Capture the cell that displays the provided text and extract its [x, y] central coordinate. 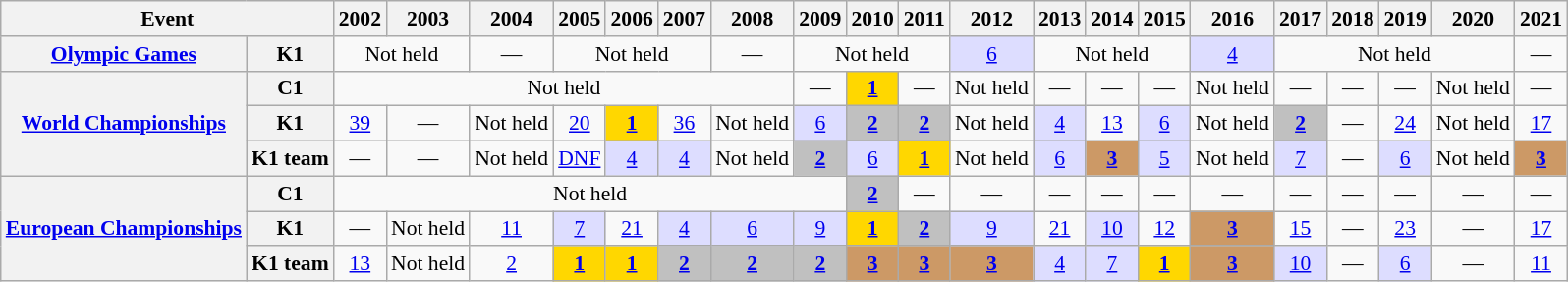
2005 [580, 19]
Event [167, 19]
15 [1301, 229]
European Championships [124, 228]
World Championships [124, 124]
2007 [684, 19]
2011 [924, 19]
20 [580, 124]
2010 [872, 19]
2006 [631, 19]
2016 [1232, 19]
36 [684, 124]
2009 [819, 19]
2003 [428, 19]
2021 [1540, 19]
2017 [1301, 19]
2008 [753, 19]
2020 [1474, 19]
2004 [511, 19]
2012 [992, 19]
2018 [1352, 19]
2015 [1165, 19]
2019 [1405, 19]
12 [1165, 229]
2014 [1112, 19]
24 [1405, 124]
Olympic Games [124, 54]
DNF [580, 159]
2002 [360, 19]
39 [360, 124]
23 [1405, 229]
2013 [1059, 19]
5 [1165, 159]
